Pinpoint the cell where the given text exists, returning its (X, Y) midpoint coordinate. 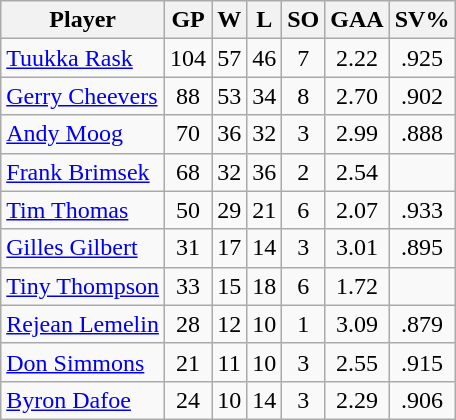
2.99 (357, 134)
7 (304, 58)
Don Simmons (83, 362)
Gilles Gilbert (83, 248)
2.29 (357, 400)
68 (188, 172)
GP (188, 20)
12 (230, 324)
24 (188, 400)
.915 (422, 362)
Rejean Lemelin (83, 324)
3.09 (357, 324)
33 (188, 286)
2.22 (357, 58)
Tiny Thompson (83, 286)
SO (304, 20)
Gerry Cheevers (83, 96)
2.54 (357, 172)
17 (230, 248)
.895 (422, 248)
28 (188, 324)
.906 (422, 400)
34 (264, 96)
1.72 (357, 286)
Andy Moog (83, 134)
50 (188, 210)
70 (188, 134)
L (264, 20)
.879 (422, 324)
GAA (357, 20)
15 (230, 286)
2.70 (357, 96)
53 (230, 96)
8 (304, 96)
Player (83, 20)
2 (304, 172)
57 (230, 58)
3.01 (357, 248)
Tuukka Rask (83, 58)
46 (264, 58)
Byron Dafoe (83, 400)
.888 (422, 134)
SV% (422, 20)
2.07 (357, 210)
.902 (422, 96)
88 (188, 96)
.925 (422, 58)
.933 (422, 210)
104 (188, 58)
18 (264, 286)
11 (230, 362)
29 (230, 210)
31 (188, 248)
Frank Brimsek (83, 172)
2.55 (357, 362)
W (230, 20)
1 (304, 324)
Tim Thomas (83, 210)
